Scan for the cell matching the given text and deliver its [X, Y] coordinate at center. 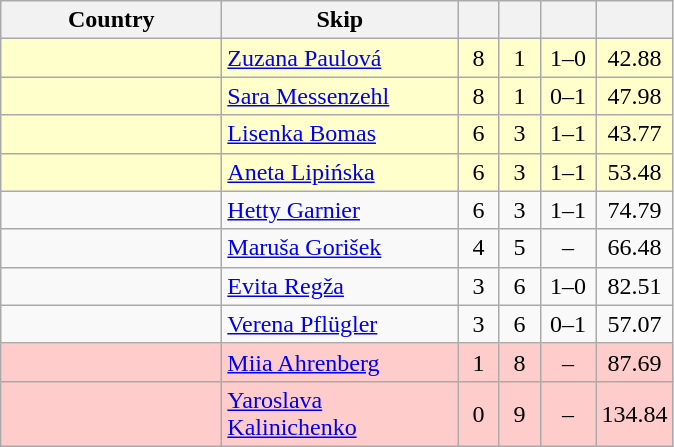
Hetty Garnier [340, 210]
53.48 [634, 172]
Evita Regža [340, 286]
Miia Ahrenberg [340, 362]
Skip [340, 20]
57.07 [634, 324]
Lisenka Bomas [340, 134]
0 [478, 414]
66.48 [634, 248]
Sara Messenzehl [340, 96]
Country [112, 20]
42.88 [634, 58]
9 [520, 414]
87.69 [634, 362]
134.84 [634, 414]
4 [478, 248]
82.51 [634, 286]
Verena Pflügler [340, 324]
Aneta Lipińska [340, 172]
43.77 [634, 134]
Yaroslava Kalinichenko [340, 414]
5 [520, 248]
Zuzana Paulová [340, 58]
Maruša Gorišek [340, 248]
47.98 [634, 96]
74.79 [634, 210]
